Extract the (X, Y) coordinate from the center of the cell holding the provided text.  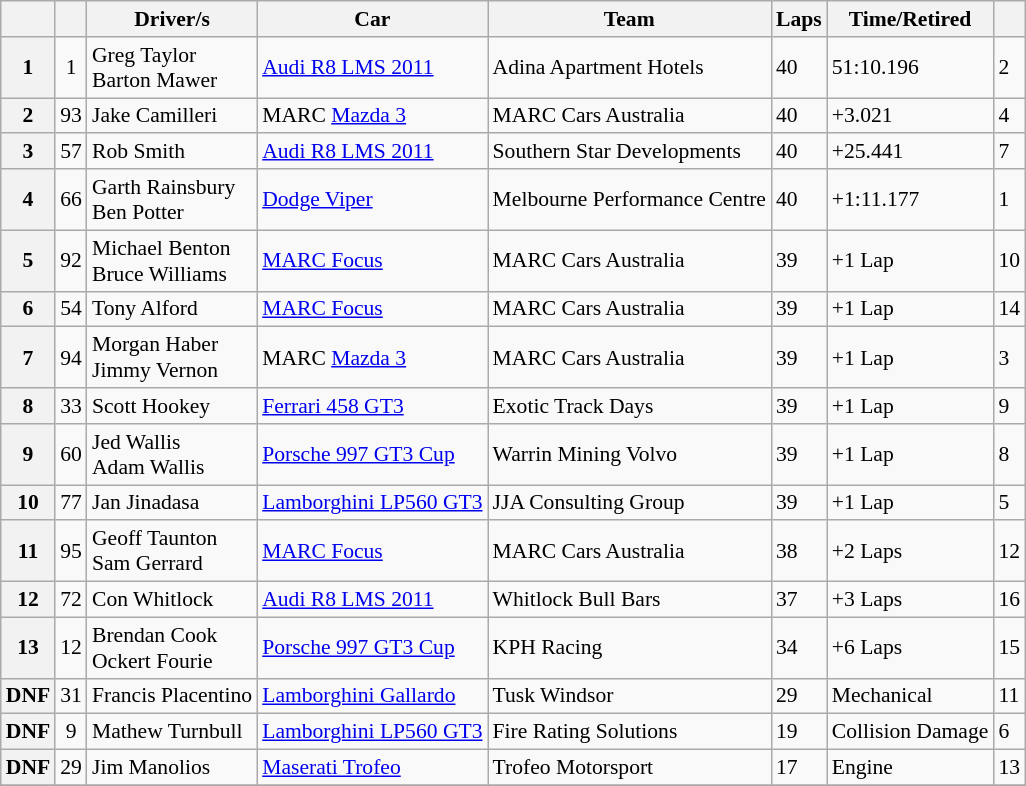
Whitlock Bull Bars (630, 600)
Laps (799, 19)
+3.021 (910, 116)
Time/Retired (910, 19)
Exotic Track Days (630, 406)
Ferrari 458 GT3 (372, 406)
60 (71, 454)
Driver/s (172, 19)
Lamborghini Gallardo (372, 696)
16 (1009, 600)
JJA Consulting Group (630, 503)
94 (71, 358)
Jake Camilleri (172, 116)
Engine (910, 768)
72 (71, 600)
92 (71, 260)
Dodge Viper (372, 200)
+1:11.177 (910, 200)
31 (71, 696)
Geoff Taunton Sam Gerrard (172, 552)
Jim Manolios (172, 768)
Rob Smith (172, 152)
+6 Laps (910, 648)
+2 Laps (910, 552)
Francis Placentino (172, 696)
Tony Alford (172, 309)
57 (71, 152)
Mechanical (910, 696)
+25.441 (910, 152)
93 (71, 116)
38 (799, 552)
77 (71, 503)
Scott Hookey (172, 406)
14 (1009, 309)
Brendan Cook Ockert Fourie (172, 648)
Adina Apartment Hotels (630, 68)
Jan Jinadasa (172, 503)
Mathew Turnbull (172, 732)
37 (799, 600)
+3 Laps (910, 600)
Morgan HaberJimmy Vernon (172, 358)
15 (1009, 648)
Team (630, 19)
Jed WallisAdam Wallis (172, 454)
Maserati Trofeo (372, 768)
66 (71, 200)
54 (71, 309)
Trofeo Motorsport (630, 768)
Michael Benton Bruce Williams (172, 260)
Con Whitlock (172, 600)
34 (799, 648)
Southern Star Developments (630, 152)
Fire Rating Solutions (630, 732)
Melbourne Performance Centre (630, 200)
33 (71, 406)
Greg Taylor Barton Mawer (172, 68)
51:10.196 (910, 68)
Garth Rainsbury Ben Potter (172, 200)
17 (799, 768)
Warrin Mining Volvo (630, 454)
19 (799, 732)
Tusk Windsor (630, 696)
95 (71, 552)
KPH Racing (630, 648)
Car (372, 19)
Collision Damage (910, 732)
